Return [x, y] of the center of cell containing provided text 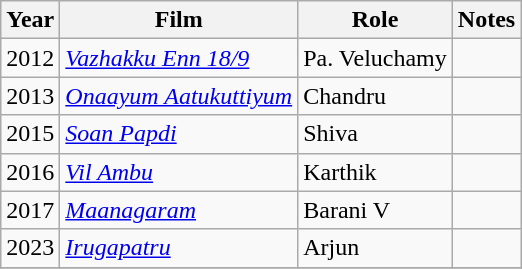
Onaayum Aatukuttiyum [179, 96]
Film [179, 20]
Shiva [376, 134]
Chandru [376, 96]
Year [30, 20]
2013 [30, 96]
Role [376, 20]
Notes [486, 20]
Karthik [376, 172]
2017 [30, 210]
Soan Papdi [179, 134]
Irugapatru [179, 248]
2012 [30, 58]
Barani V [376, 210]
Vil Ambu [179, 172]
Arjun [376, 248]
2023 [30, 248]
2015 [30, 134]
Maanagaram [179, 210]
Vazhakku Enn 18/9 [179, 58]
2016 [30, 172]
Pa. Veluchamy [376, 58]
